Locate the cell with the specified text and output its [X, Y] center coordinate. 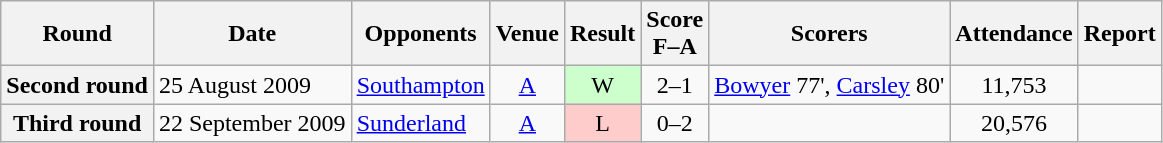
Sunderland [420, 123]
Opponents [420, 34]
0–2 [675, 123]
Bowyer 77', Carsley 80' [830, 85]
W [602, 85]
Report [1120, 34]
Third round [78, 123]
2–1 [675, 85]
11,753 [1014, 85]
22 September 2009 [252, 123]
Date [252, 34]
Attendance [1014, 34]
Southampton [420, 85]
Second round [78, 85]
L [602, 123]
Round [78, 34]
25 August 2009 [252, 85]
ScoreF–A [675, 34]
20,576 [1014, 123]
Result [602, 34]
Venue [527, 34]
Scorers [830, 34]
